Determine the (x, y) coordinate at the center of the cell enclosing the given text.  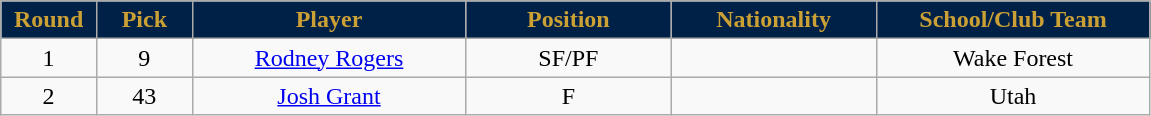
Position (568, 20)
Josh Grant (329, 96)
1 (49, 58)
SF/PF (568, 58)
Round (49, 20)
2 (49, 96)
Player (329, 20)
Utah (1013, 96)
Wake Forest (1013, 58)
F (568, 96)
Pick (144, 20)
43 (144, 96)
9 (144, 58)
Nationality (774, 20)
Rodney Rogers (329, 58)
School/Club Team (1013, 20)
